Locate the cell with the specified text and output its [X, Y] center coordinate. 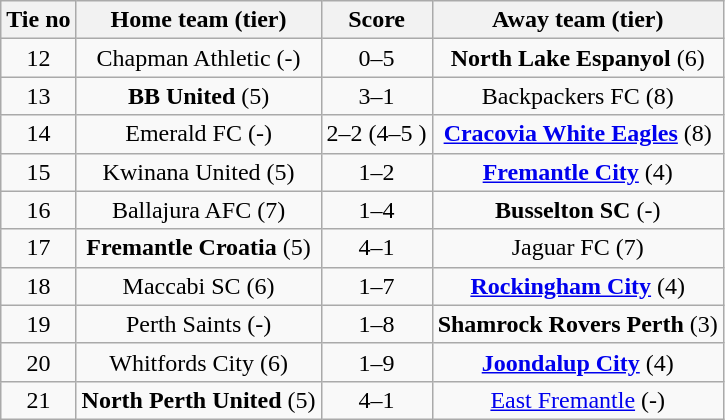
Maccabi SC (6) [198, 286]
North Perth United (5) [198, 400]
Kwinana United (5) [198, 172]
Backpackers FC (8) [578, 96]
14 [38, 134]
Score [376, 20]
Chapman Athletic (-) [198, 58]
BB United (5) [198, 96]
Whitfords City (6) [198, 362]
Emerald FC (-) [198, 134]
Away team (tier) [578, 20]
13 [38, 96]
17 [38, 248]
Home team (tier) [198, 20]
1–8 [376, 324]
Fremantle City (4) [578, 172]
1–9 [376, 362]
2–2 (4–5 ) [376, 134]
16 [38, 210]
Ballajura AFC (7) [198, 210]
3–1 [376, 96]
1–7 [376, 286]
1–2 [376, 172]
Shamrock Rovers Perth (3) [578, 324]
Busselton SC (-) [578, 210]
Rockingham City (4) [578, 286]
Perth Saints (-) [198, 324]
1–4 [376, 210]
Fremantle Croatia (5) [198, 248]
Jaguar FC (7) [578, 248]
12 [38, 58]
20 [38, 362]
15 [38, 172]
18 [38, 286]
Tie no [38, 20]
Joondalup City (4) [578, 362]
East Fremantle (-) [578, 400]
Cracovia White Eagles (8) [578, 134]
North Lake Espanyol (6) [578, 58]
21 [38, 400]
0–5 [376, 58]
19 [38, 324]
